Scan for the cell matching the given text and deliver its (x, y) coordinate at center. 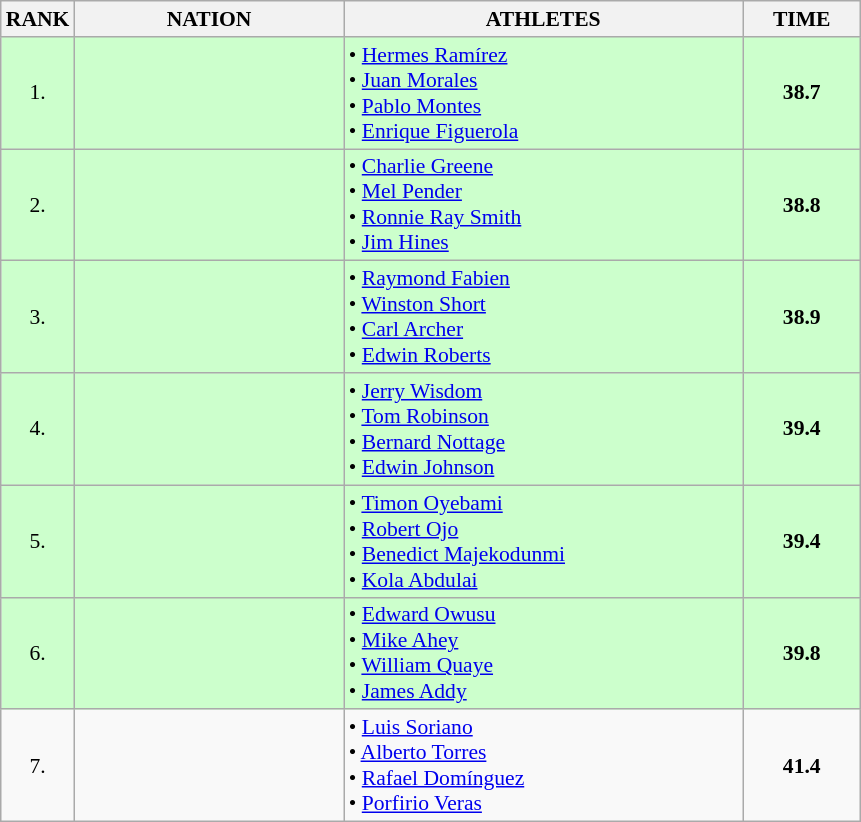
6. (38, 653)
5. (38, 541)
ATHLETES (544, 19)
• Jerry Wisdom• Tom Robinson• Bernard Nottage• Edwin Johnson (544, 429)
• Charlie Greene• Mel Pender• Ronnie Ray Smith• Jim Hines (544, 205)
• Timon Oyebami• Robert Ojo• Benedict Majekodunmi• Kola Abdulai (544, 541)
• Raymond Fabien• Winston Short• Carl Archer• Edwin Roberts (544, 317)
TIME (802, 19)
2. (38, 205)
4. (38, 429)
RANK (38, 19)
• Luis Soriano• Alberto Torres• Rafael Domínguez• Porfirio Veras (544, 766)
38.9 (802, 317)
1. (38, 93)
41.4 (802, 766)
38.7 (802, 93)
3. (38, 317)
NATION (208, 19)
• Edward Owusu• Mike Ahey• William Quaye• James Addy (544, 653)
7. (38, 766)
38.8 (802, 205)
39.8 (802, 653)
• Hermes Ramírez• Juan Morales• Pablo Montes• Enrique Figuerola (544, 93)
